Output the [x, y] coordinate of the center of the cell containing the given text.  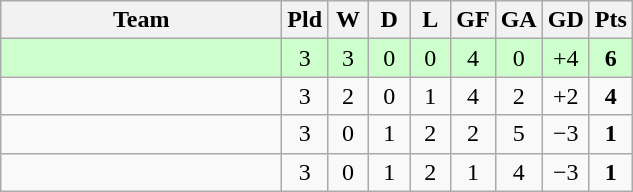
+2 [566, 96]
GF [473, 20]
5 [518, 134]
GA [518, 20]
+4 [566, 58]
L [430, 20]
6 [610, 58]
Pts [610, 20]
Pld [305, 20]
Team [142, 20]
GD [566, 20]
W [348, 20]
D [390, 20]
